Extract the [X, Y] coordinate from the center of the cell holding the provided text.  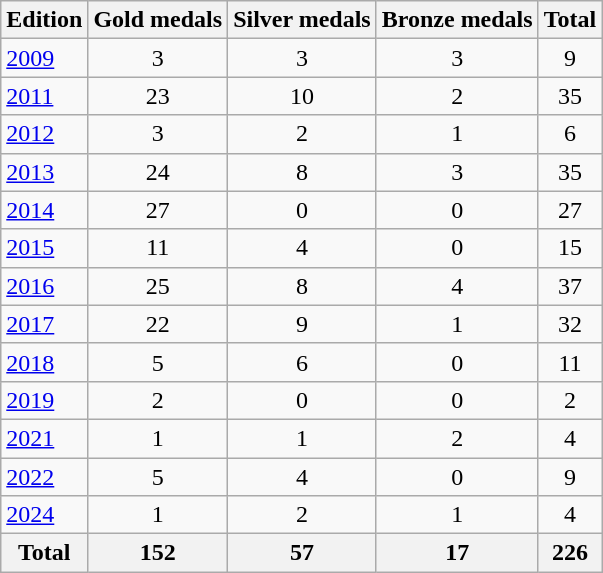
Silver medals [302, 20]
Edition [44, 20]
2019 [44, 400]
57 [302, 553]
37 [570, 286]
Bronze medals [457, 20]
17 [457, 553]
2022 [44, 477]
2018 [44, 362]
10 [302, 96]
23 [158, 96]
25 [158, 286]
24 [158, 172]
2009 [44, 58]
32 [570, 324]
Gold medals [158, 20]
152 [158, 553]
2012 [44, 134]
2024 [44, 515]
2021 [44, 438]
2015 [44, 248]
2014 [44, 210]
2011 [44, 96]
226 [570, 553]
22 [158, 324]
2016 [44, 286]
2013 [44, 172]
2017 [44, 324]
15 [570, 248]
